Scan for the cell matching the given text and deliver its (x, y) coordinate at center. 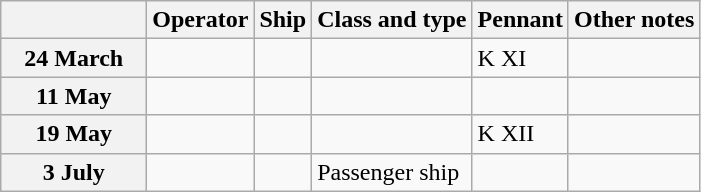
Passenger ship (392, 172)
3 July (74, 172)
Operator (200, 20)
Class and type (392, 20)
19 May (74, 134)
K XI (520, 58)
Pennant (520, 20)
24 March (74, 58)
Other notes (634, 20)
11 May (74, 96)
K XII (520, 134)
Ship (283, 20)
